Find where the given text appears and provide that cell's center as (X, Y) coordinate. 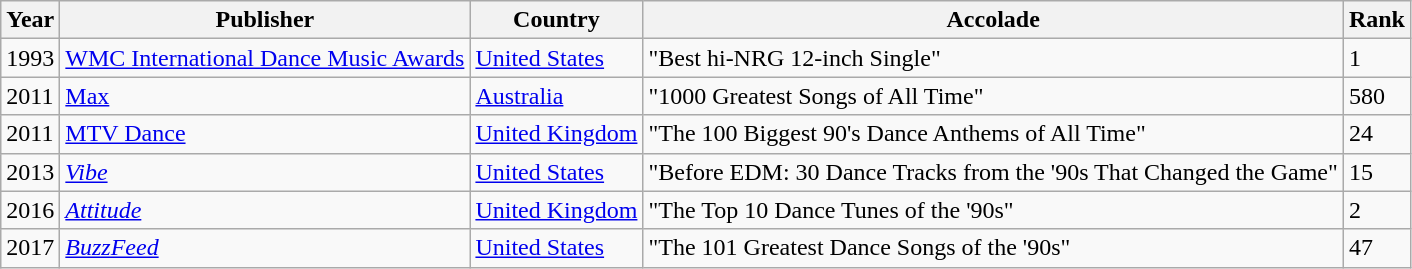
2016 (30, 210)
Rank (1376, 20)
15 (1376, 172)
"1000 Greatest Songs of All Time" (993, 96)
"The 101 Greatest Dance Songs of the '90s" (993, 248)
1 (1376, 58)
Australia (556, 96)
1993 (30, 58)
Attitude (265, 210)
"Best hi-NRG 12-inch Single" (993, 58)
Accolade (993, 20)
Publisher (265, 20)
2 (1376, 210)
Year (30, 20)
24 (1376, 134)
2017 (30, 248)
"The Top 10 Dance Tunes of the '90s" (993, 210)
WMC International Dance Music Awards (265, 58)
580 (1376, 96)
BuzzFeed (265, 248)
2013 (30, 172)
Vibe (265, 172)
Country (556, 20)
Max (265, 96)
"Before EDM: 30 Dance Tracks from the '90s That Changed the Game" (993, 172)
MTV Dance (265, 134)
"The 100 Biggest 90's Dance Anthems of All Time" (993, 134)
47 (1376, 248)
